Return the [x, y] coordinate for the center point of the cell that contains the specified text.  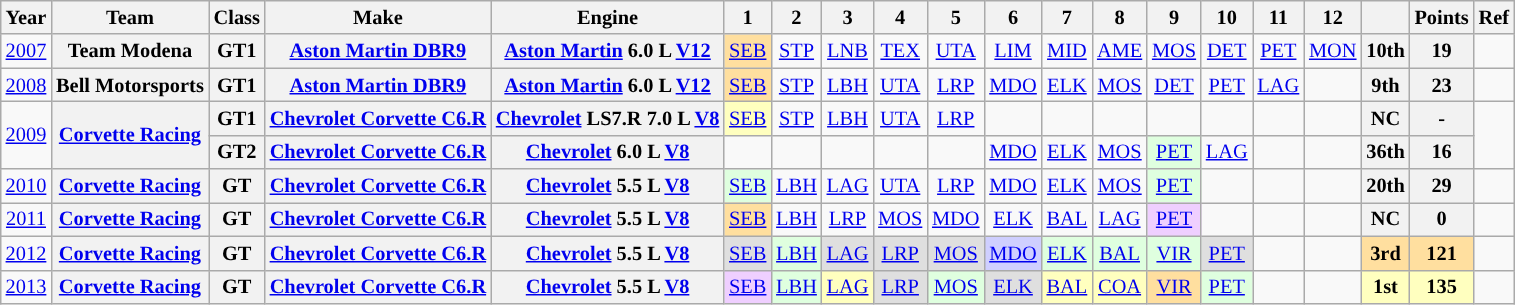
1 [748, 17]
8 [1120, 17]
3 [848, 17]
AME [1120, 51]
12 [1332, 17]
COA [1120, 287]
5 [956, 17]
1st [1385, 287]
2008 [26, 85]
6 [1012, 17]
Bell Motorsports [130, 85]
7 [1067, 17]
LNB [848, 51]
9 [1174, 17]
Points [1442, 17]
23 [1442, 85]
LIM [1012, 51]
Chevrolet LS7.R 7.0 L V8 [608, 118]
2 [796, 17]
Ref [1494, 17]
2013 [26, 287]
TEX [900, 51]
Team [130, 17]
9th [1385, 85]
20th [1385, 186]
MON [1332, 51]
2009 [26, 134]
2011 [26, 219]
Year [26, 17]
Make [378, 17]
GT2 [237, 152]
16 [1442, 152]
Class [237, 17]
Engine [608, 17]
135 [1442, 287]
Chevrolet 6.0 L V8 [608, 152]
11 [1279, 17]
2010 [26, 186]
36th [1385, 152]
Team Modena [130, 51]
MID [1067, 51]
10th [1385, 51]
0 [1442, 219]
- [1442, 118]
29 [1442, 186]
2012 [26, 253]
19 [1442, 51]
2007 [26, 51]
10 [1227, 17]
4 [900, 17]
121 [1442, 253]
3rd [1385, 253]
